From the cell containing the given text, extract its center point as [X, Y] coordinate. 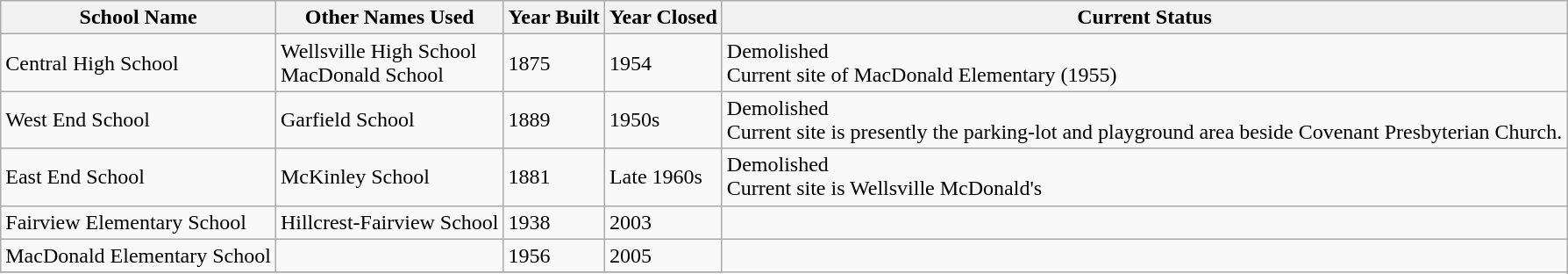
MacDonald Elementary School [139, 256]
Other Names Used [389, 18]
West End School [139, 119]
Year Built [554, 18]
1881 [554, 177]
1956 [554, 256]
1889 [554, 119]
Central High School [139, 63]
Hillcrest-Fairview School [389, 222]
Year Closed [663, 18]
Current Status [1144, 18]
1938 [554, 222]
Late 1960s [663, 177]
McKinley School [389, 177]
East End School [139, 177]
Garfield School [389, 119]
School Name [139, 18]
2005 [663, 256]
2003 [663, 222]
DemolishedCurrent site is presently the parking-lot and playground area beside Covenant Presbyterian Church. [1144, 119]
1954 [663, 63]
1950s [663, 119]
1875 [554, 63]
DemolishedCurrent site of MacDonald Elementary (1955) [1144, 63]
Fairview Elementary School [139, 222]
Wellsville High SchoolMacDonald School [389, 63]
DemolishedCurrent site is Wellsville McDonald's [1144, 177]
